Locate the cell with the specified text and output its (X, Y) center coordinate. 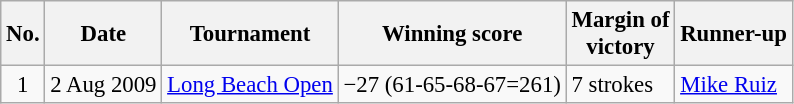
Winning score (452, 34)
1 (23, 85)
Margin ofvictory (620, 34)
−27 (61-65-68-67=261) (452, 85)
Date (104, 34)
7 strokes (620, 85)
No. (23, 34)
Mike Ruiz (734, 85)
Runner-up (734, 34)
Tournament (250, 34)
2 Aug 2009 (104, 85)
Long Beach Open (250, 85)
